Find where the given text appears and provide that cell's center as [x, y] coordinate. 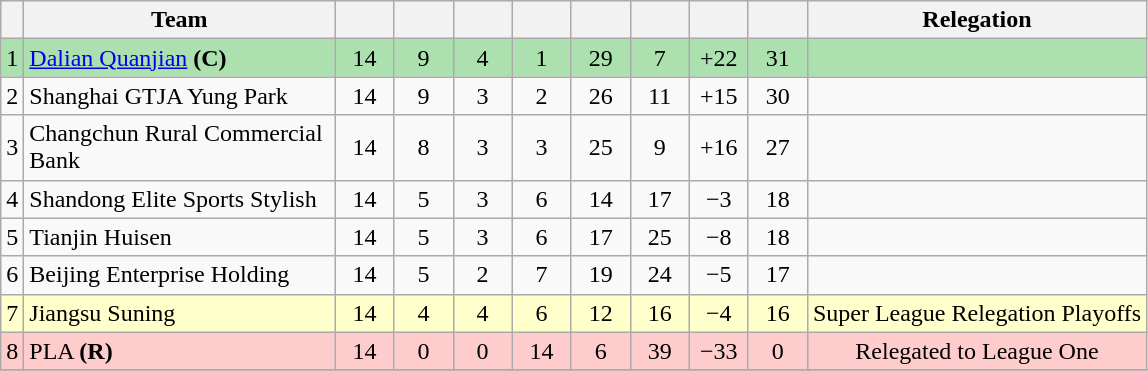
+22 [718, 58]
−8 [718, 237]
−4 [718, 313]
19 [600, 275]
39 [660, 351]
−33 [718, 351]
Shandong Elite Sports Stylish [180, 199]
31 [778, 58]
Super League Relegation Playoffs [976, 313]
11 [660, 96]
Team [180, 20]
Dalian Quanjian (C) [180, 58]
Relegation [976, 20]
27 [778, 148]
30 [778, 96]
Relegated to League One [976, 351]
PLA (R) [180, 351]
29 [600, 58]
12 [600, 313]
+15 [718, 96]
−5 [718, 275]
24 [660, 275]
Shanghai GTJA Yung Park [180, 96]
Beijing Enterprise Holding [180, 275]
26 [600, 96]
Changchun Rural Commercial Bank [180, 148]
+16 [718, 148]
Jiangsu Suning [180, 313]
Tianjin Huisen [180, 237]
−3 [718, 199]
